Search for the cell housing the specified text and yield its (X, Y) center coordinate. 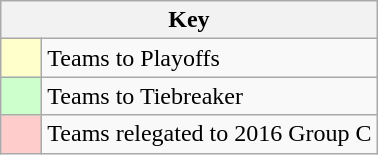
Teams to Tiebreaker (210, 96)
Teams to Playoffs (210, 58)
Teams relegated to 2016 Group C (210, 134)
Key (189, 20)
